Find where the given text appears and provide that cell's center as (X, Y) coordinate. 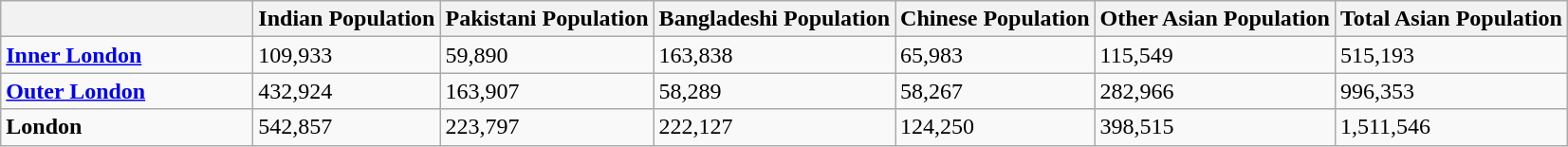
109,933 (347, 55)
Pakistani Population (546, 19)
398,515 (1214, 127)
London (127, 127)
996,353 (1451, 91)
Bangladeshi Population (774, 19)
163,838 (774, 55)
163,907 (546, 91)
58,289 (774, 91)
115,549 (1214, 55)
Other Asian Population (1214, 19)
59,890 (546, 55)
282,966 (1214, 91)
65,983 (995, 55)
Total Asian Population (1451, 19)
58,267 (995, 91)
1,511,546 (1451, 127)
432,924 (347, 91)
124,250 (995, 127)
223,797 (546, 127)
Outer London (127, 91)
542,857 (347, 127)
Indian Population (347, 19)
Inner London (127, 55)
515,193 (1451, 55)
Chinese Population (995, 19)
222,127 (774, 127)
